Return [X, Y] of the center of cell containing provided text 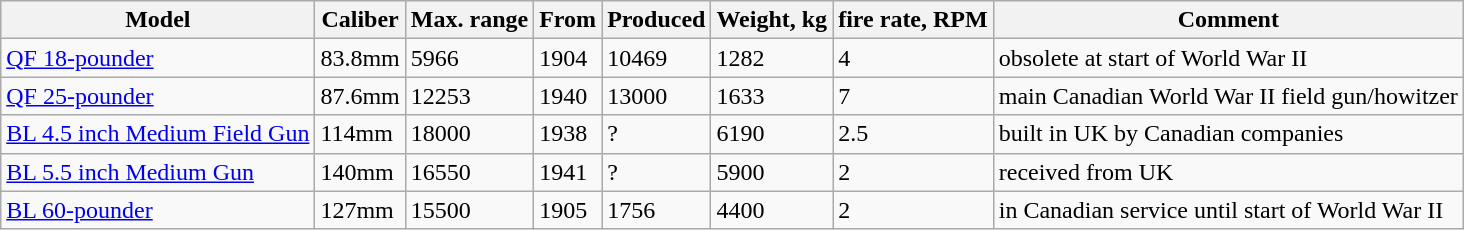
BL 5.5 inch Medium Gun [158, 172]
received from UK [1228, 172]
1904 [568, 58]
Comment [1228, 20]
built in UK by Canadian companies [1228, 134]
5900 [772, 172]
4400 [772, 210]
Weight, kg [772, 20]
BL 4.5 inch Medium Field Gun [158, 134]
4 [914, 58]
13000 [656, 96]
1938 [568, 134]
140mm [360, 172]
BL 60-pounder [158, 210]
Produced [656, 20]
12253 [469, 96]
2.5 [914, 134]
1282 [772, 58]
From [568, 20]
16550 [469, 172]
Model [158, 20]
QF 18-pounder [158, 58]
Max. range [469, 20]
obsolete at start of World War II [1228, 58]
1941 [568, 172]
18000 [469, 134]
127mm [360, 210]
Caliber [360, 20]
main Canadian World War II field gun/howitzer [1228, 96]
QF 25-pounder [158, 96]
83.8mm [360, 58]
10469 [656, 58]
6190 [772, 134]
1756 [656, 210]
15500 [469, 210]
5966 [469, 58]
1905 [568, 210]
1940 [568, 96]
114mm [360, 134]
in Canadian service until start of World War II [1228, 210]
1633 [772, 96]
7 [914, 96]
87.6mm [360, 96]
fire rate, RPM [914, 20]
